From the cell containing the given text, extract its center point as (x, y) coordinate. 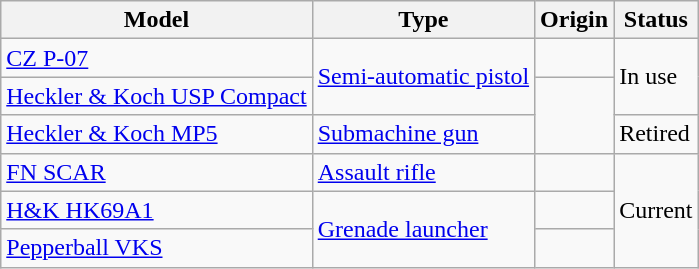
In use (656, 77)
Grenade launcher (423, 229)
Status (656, 20)
Pepperball VKS (156, 248)
Origin (574, 20)
Retired (656, 134)
Model (156, 20)
Type (423, 20)
FN SCAR (156, 172)
Assault rifle (423, 172)
Current (656, 210)
Heckler & Koch USP Compact (156, 96)
H&K HK69A1 (156, 210)
Submachine gun (423, 134)
Heckler & Koch MP5 (156, 134)
Semi-automatic pistol (423, 77)
CZ P-07 (156, 58)
